Scan for the cell matching the given text and deliver its [x, y] coordinate at center. 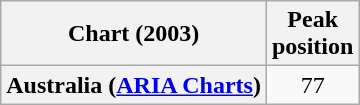
77 [312, 85]
Chart (2003) [134, 34]
Peakposition [312, 34]
Australia (ARIA Charts) [134, 85]
